Find where the given text appears and provide that cell's center as (x, y) coordinate. 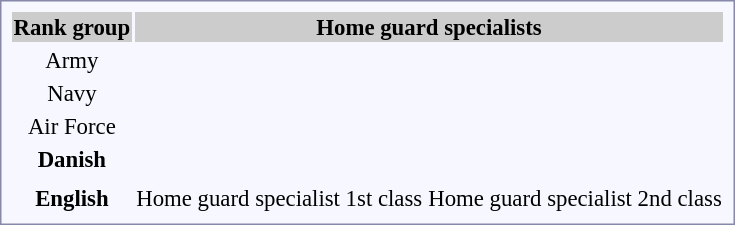
Home guard specialists (430, 27)
Army (72, 60)
Rank group (72, 27)
Navy (72, 93)
Air Force (72, 126)
Danish (72, 159)
English (72, 198)
Home guard specialist 2nd class (576, 198)
Home guard specialist 1st class (280, 198)
